Output the [x, y] coordinate of the center of the cell containing the given text.  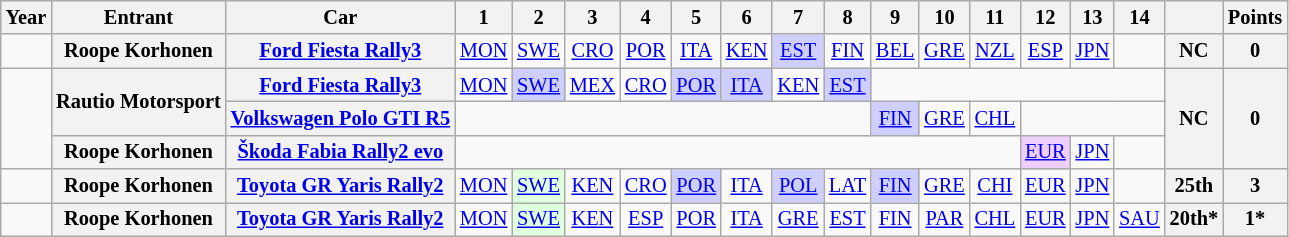
SAU [1139, 219]
9 [895, 17]
Škoda Fabia Rally2 evo [340, 152]
NZL [995, 51]
7 [798, 17]
13 [1093, 17]
14 [1139, 17]
12 [1045, 17]
10 [944, 17]
Rautio Motorsport [138, 102]
Year [26, 17]
25th [1194, 186]
CHI [995, 186]
1* [1255, 219]
5 [696, 17]
LAT [848, 186]
1 [484, 17]
11 [995, 17]
PAR [944, 219]
POL [798, 186]
6 [747, 17]
8 [848, 17]
BEL [895, 51]
Car [340, 17]
Entrant [138, 17]
2 [538, 17]
4 [646, 17]
Volkswagen Polo GTI R5 [340, 118]
20th* [1194, 219]
Points [1255, 17]
MEX [592, 85]
